Determine the [x, y] coordinate at the center of the cell enclosing the given text.  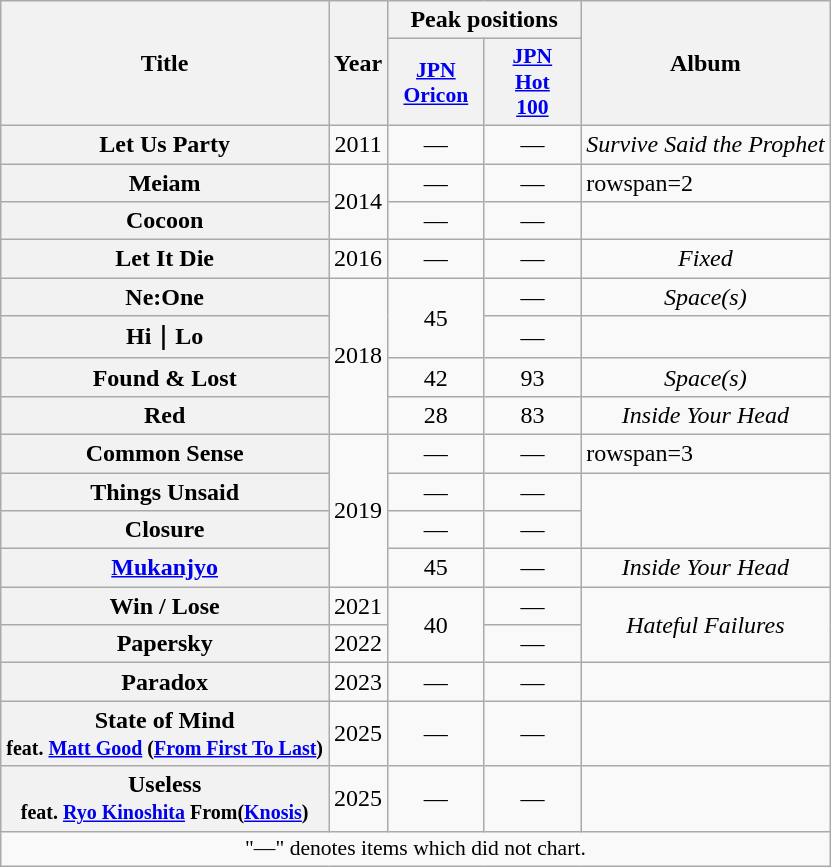
2018 [358, 356]
Peak positions [484, 20]
83 [532, 415]
Found & Lost [165, 377]
Hateful Failures [706, 625]
2011 [358, 144]
2014 [358, 202]
2016 [358, 259]
Hi｜Lo [165, 338]
Meiam [165, 183]
Common Sense [165, 453]
Cocoon [165, 221]
JPNOricon [436, 82]
Uselessfeat. Ryo Kinoshita From(Knosis) [165, 798]
State of Mindfeat. Matt Good (From First To Last) [165, 734]
Year [358, 64]
JPNHot100 [532, 82]
Ne:One [165, 297]
Papersky [165, 644]
Let Us Party [165, 144]
40 [436, 625]
93 [532, 377]
2019 [358, 510]
42 [436, 377]
rowspan=2 [706, 183]
2022 [358, 644]
Paradox [165, 682]
Survive Said the Prophet [706, 144]
Album [706, 64]
Let It Die [165, 259]
Win / Lose [165, 606]
28 [436, 415]
Red [165, 415]
Things Unsaid [165, 491]
Closure [165, 530]
Mukanjyo [165, 568]
Fixed [706, 259]
2023 [358, 682]
2021 [358, 606]
"—" denotes items which did not chart. [416, 849]
rowspan=3 [706, 453]
Title [165, 64]
